Scan for the cell matching the given text and deliver its (X, Y) coordinate at center. 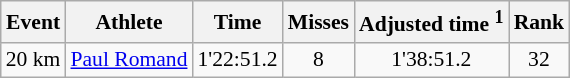
1'22:51.2 (238, 60)
Athlete (128, 22)
32 (540, 60)
Time (238, 22)
Paul Romand (128, 60)
Misses (318, 22)
Event (34, 22)
1'38:51.2 (432, 60)
Adjusted time 1 (432, 22)
Rank (540, 22)
20 km (34, 60)
8 (318, 60)
